Extract the [X, Y] coordinate from the center of the cell holding the provided text.  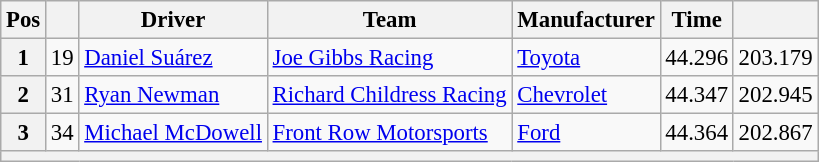
Joe Gibbs Racing [390, 58]
203.179 [776, 58]
2 [24, 95]
Richard Childress Racing [390, 95]
Toyota [586, 58]
Manufacturer [586, 20]
Michael McDowell [173, 133]
19 [62, 58]
Ford [586, 133]
31 [62, 95]
44.364 [696, 133]
Daniel Suárez [173, 58]
44.296 [696, 58]
202.867 [776, 133]
Front Row Motorsports [390, 133]
34 [62, 133]
Time [696, 20]
44.347 [696, 95]
Chevrolet [586, 95]
Driver [173, 20]
Pos [24, 20]
3 [24, 133]
202.945 [776, 95]
Ryan Newman [173, 95]
1 [24, 58]
Team [390, 20]
